Identify which cell holds the provided text, then report its (X, Y) central coordinate. 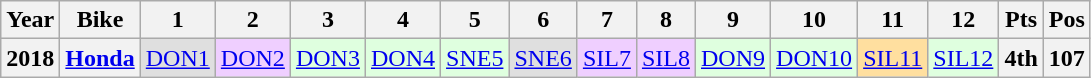
Pts (1021, 20)
10 (814, 20)
8 (666, 20)
4 (402, 20)
DON1 (178, 58)
SIL12 (964, 58)
1 (178, 20)
SIL11 (893, 58)
Honda (100, 58)
DON9 (732, 58)
Year (30, 20)
DON10 (814, 58)
2018 (30, 58)
DON4 (402, 58)
6 (543, 20)
9 (732, 20)
4th (1021, 58)
SIL8 (666, 58)
Bike (100, 20)
DON3 (328, 58)
5 (475, 20)
12 (964, 20)
11 (893, 20)
DON2 (252, 58)
SIL7 (606, 58)
3 (328, 20)
SNE5 (475, 58)
7 (606, 20)
2 (252, 20)
107 (1066, 58)
Pos (1066, 20)
SNE6 (543, 58)
